Provide the (X, Y) coordinate of the cell's center where the given text is located.  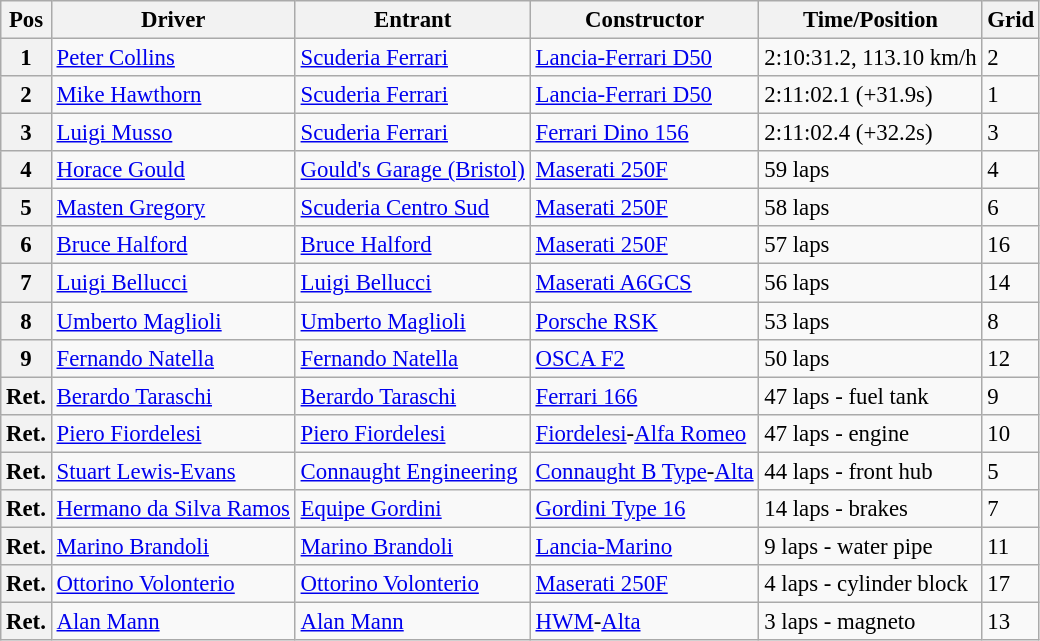
58 laps (870, 208)
Lancia-Marino (644, 546)
Entrant (412, 20)
44 laps - front hub (870, 471)
Pos (26, 20)
Driver (173, 20)
14 (1010, 283)
12 (1010, 358)
10 (1010, 433)
50 laps (870, 358)
2:11:02.1 (+31.9s) (870, 95)
3 laps - magneto (870, 621)
Connaught B Type-Alta (644, 471)
Peter Collins (173, 58)
Mike Hawthorn (173, 95)
Ferrari 166 (644, 396)
Time/Position (870, 20)
59 laps (870, 170)
OSCA F2 (644, 358)
Horace Gould (173, 170)
Gordini Type 16 (644, 509)
Hermano da Silva Ramos (173, 509)
Connaught Engineering (412, 471)
Maserati A6GCS (644, 283)
17 (1010, 584)
Porsche RSK (644, 321)
13 (1010, 621)
56 laps (870, 283)
11 (1010, 546)
4 laps - cylinder block (870, 584)
Grid (1010, 20)
16 (1010, 245)
Stuart Lewis-Evans (173, 471)
2:11:02.4 (+32.2s) (870, 133)
47 laps - engine (870, 433)
57 laps (870, 245)
Masten Gregory (173, 208)
53 laps (870, 321)
2:10:31.2, 113.10 km/h (870, 58)
47 laps - fuel tank (870, 396)
9 laps - water pipe (870, 546)
Constructor (644, 20)
Gould's Garage (Bristol) (412, 170)
Equipe Gordini (412, 509)
Scuderia Centro Sud (412, 208)
Fiordelesi-Alfa Romeo (644, 433)
Luigi Musso (173, 133)
HWM-Alta (644, 621)
Ferrari Dino 156 (644, 133)
14 laps - brakes (870, 509)
